Identify which cell holds the provided text, then report its [X, Y] central coordinate. 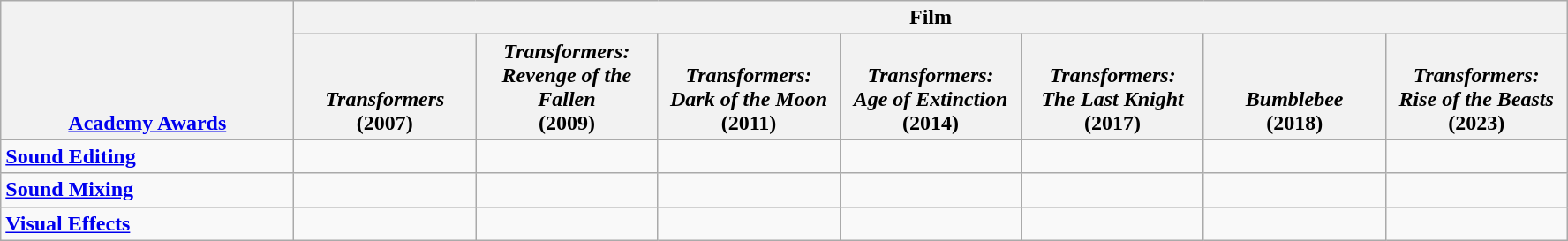
Academy Awards [147, 71]
Transformers: Revenge of the Fallen (2009) [567, 87]
Transformers: Rise of the Beasts (2023) [1476, 87]
Transformers: The Last Knight (2017) [1112, 87]
Film [931, 18]
Transformers: Age of Extinction (2014) [931, 87]
Sound Mixing [147, 190]
Transformers (2007) [385, 87]
Sound Editing [147, 156]
Visual Effects [147, 223]
Transformers: Dark of the Moon (2011) [749, 87]
Bumblebee (2018) [1294, 87]
